Capture the cell that displays the provided text and extract its [X, Y] central coordinate. 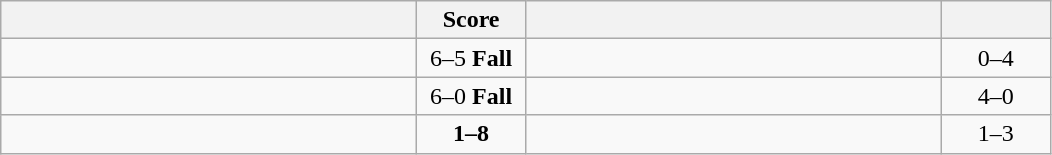
0–4 [996, 58]
4–0 [996, 96]
1–3 [996, 134]
6–5 Fall [472, 58]
6–0 Fall [472, 96]
Score [472, 20]
1–8 [472, 134]
